Extract the [x, y] coordinate from the center of the cell holding the provided text.  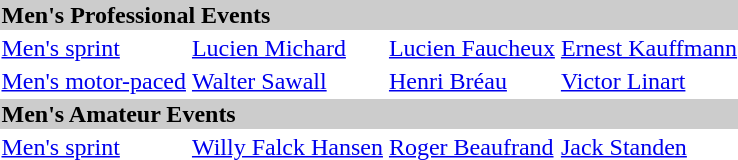
Ernest Kauffmann [648, 48]
Henri Bréau [472, 81]
Walter Sawall [287, 81]
Lucien Faucheux [472, 48]
Men's sprint [94, 48]
Victor Linart [648, 81]
Men's motor-paced [94, 81]
Lucien Michard [287, 48]
